Return [x, y] of the center of cell containing provided text 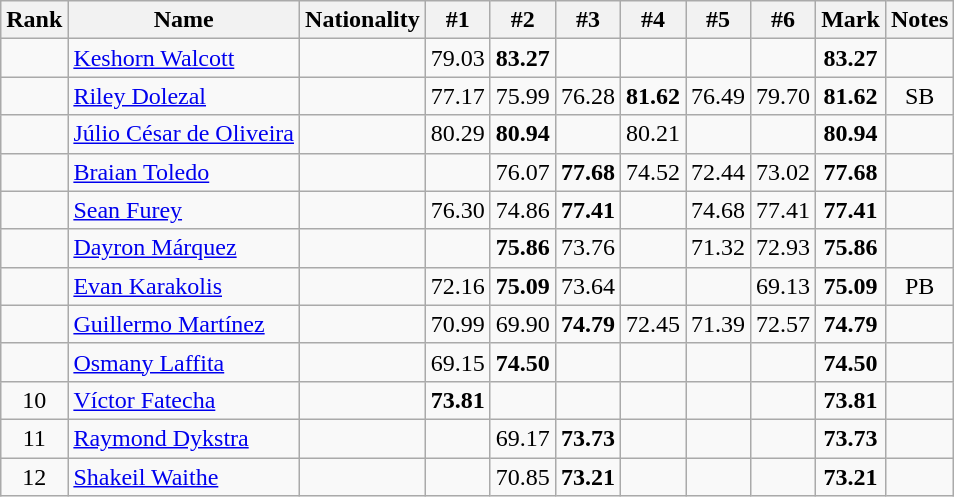
80.29 [458, 134]
#1 [458, 20]
Raymond Dykstra [184, 438]
74.86 [522, 210]
72.45 [652, 324]
76.28 [588, 96]
#6 [784, 20]
SB [919, 96]
71.32 [718, 248]
69.90 [522, 324]
69.17 [522, 438]
77.17 [458, 96]
70.85 [522, 477]
73.02 [784, 172]
11 [34, 438]
76.49 [718, 96]
70.99 [458, 324]
73.64 [588, 286]
PB [919, 286]
80.21 [652, 134]
Name [184, 20]
76.07 [522, 172]
#3 [588, 20]
Braian Toledo [184, 172]
12 [34, 477]
74.68 [718, 210]
Riley Dolezal [184, 96]
75.99 [522, 96]
Dayron Márquez [184, 248]
72.93 [784, 248]
72.16 [458, 286]
72.57 [784, 324]
76.30 [458, 210]
69.15 [458, 362]
Keshorn Walcott [184, 58]
10 [34, 400]
Nationality [363, 20]
Osmany Laffita [184, 362]
Mark [851, 20]
79.70 [784, 96]
Rank [34, 20]
Guillermo Martínez [184, 324]
71.39 [718, 324]
Júlio César de Oliveira [184, 134]
#4 [652, 20]
#5 [718, 20]
#2 [522, 20]
79.03 [458, 58]
73.76 [588, 248]
Evan Karakolis [184, 286]
74.52 [652, 172]
Shakeil Waithe [184, 477]
Víctor Fatecha [184, 400]
Sean Furey [184, 210]
72.44 [718, 172]
69.13 [784, 286]
Notes [919, 20]
